Pinpoint the cell where the given text exists, returning its (x, y) midpoint coordinate. 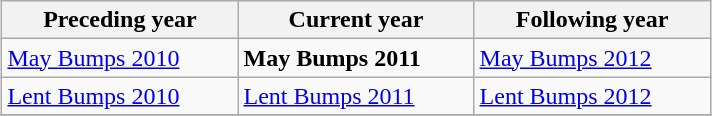
Lent Bumps 2011 (356, 96)
Lent Bumps 2010 (120, 96)
May Bumps 2011 (356, 58)
Current year (356, 20)
Following year (592, 20)
May Bumps 2012 (592, 58)
May Bumps 2010 (120, 58)
Lent Bumps 2012 (592, 96)
Preceding year (120, 20)
